Locate the cell with the specified text and output its (X, Y) center coordinate. 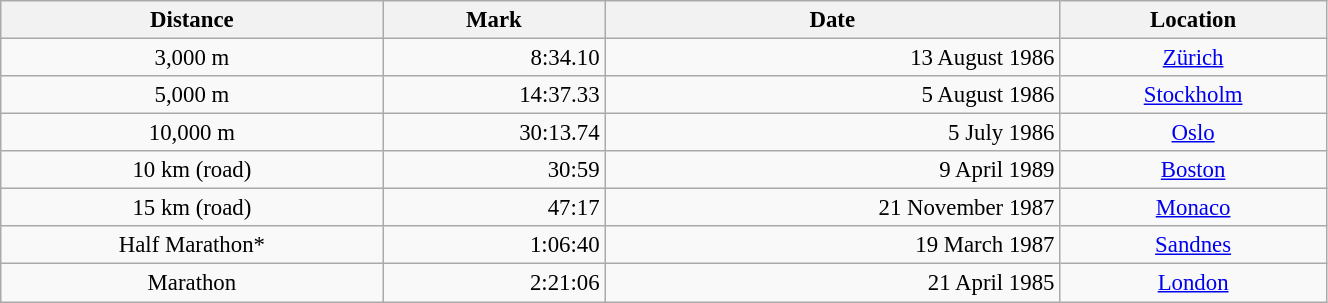
30:59 (494, 170)
10,000 m (192, 133)
3,000 m (192, 58)
Marathon (192, 283)
5 July 1986 (832, 133)
10 km (road) (192, 170)
Oslo (1194, 133)
Monaco (1194, 208)
5,000 m (192, 95)
5 August 1986 (832, 95)
8:34.10 (494, 58)
9 April 1989 (832, 170)
Zürich (1194, 58)
Boston (1194, 170)
30:13.74 (494, 133)
21 April 1985 (832, 283)
Location (1194, 20)
Stockholm (1194, 95)
London (1194, 283)
2:21:06 (494, 283)
Mark (494, 20)
Distance (192, 20)
19 March 1987 (832, 245)
Sandnes (1194, 245)
13 August 1986 (832, 58)
15 km (road) (192, 208)
47:17 (494, 208)
Date (832, 20)
Half Marathon* (192, 245)
14:37.33 (494, 95)
1:06:40 (494, 245)
21 November 1987 (832, 208)
